Identify which cell holds the provided text, then report its (x, y) central coordinate. 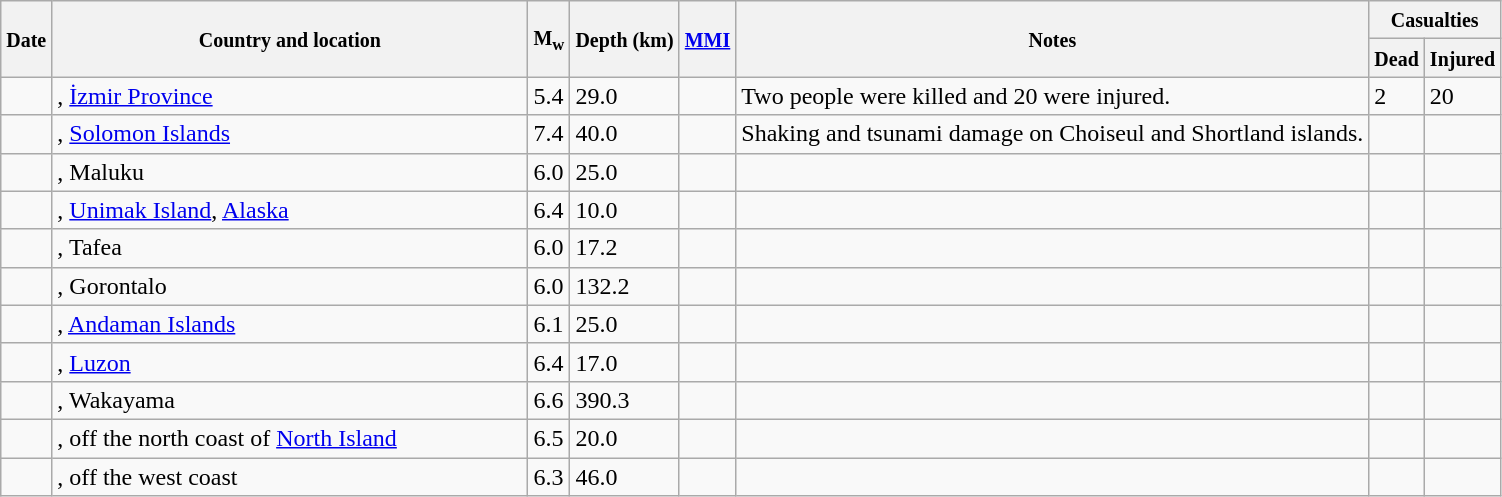
MMI (708, 39)
Mw (549, 39)
, Unimak Island, Alaska (290, 210)
, Andaman Islands (290, 324)
10.0 (624, 210)
, Maluku (290, 172)
2 (1397, 96)
6.3 (549, 477)
Date (26, 39)
, Gorontalo (290, 286)
, Wakayama (290, 400)
Country and location (290, 39)
Notes (1052, 39)
6.1 (549, 324)
, off the north coast of North Island (290, 438)
Two people were killed and 20 were injured. (1052, 96)
17.2 (624, 248)
Depth (km) (624, 39)
, İzmir Province (290, 96)
20 (1462, 96)
390.3 (624, 400)
Dead (1397, 58)
Injured (1462, 58)
6.6 (549, 400)
40.0 (624, 134)
132.2 (624, 286)
20.0 (624, 438)
46.0 (624, 477)
29.0 (624, 96)
, Luzon (290, 362)
, off the west coast (290, 477)
, Solomon Islands (290, 134)
5.4 (549, 96)
6.5 (549, 438)
Shaking and tsunami damage on Choiseul and Shortland islands. (1052, 134)
, Tafea (290, 248)
7.4 (549, 134)
17.0 (624, 362)
Casualties (1435, 20)
